Identify which cell holds the provided text, then report its (X, Y) central coordinate. 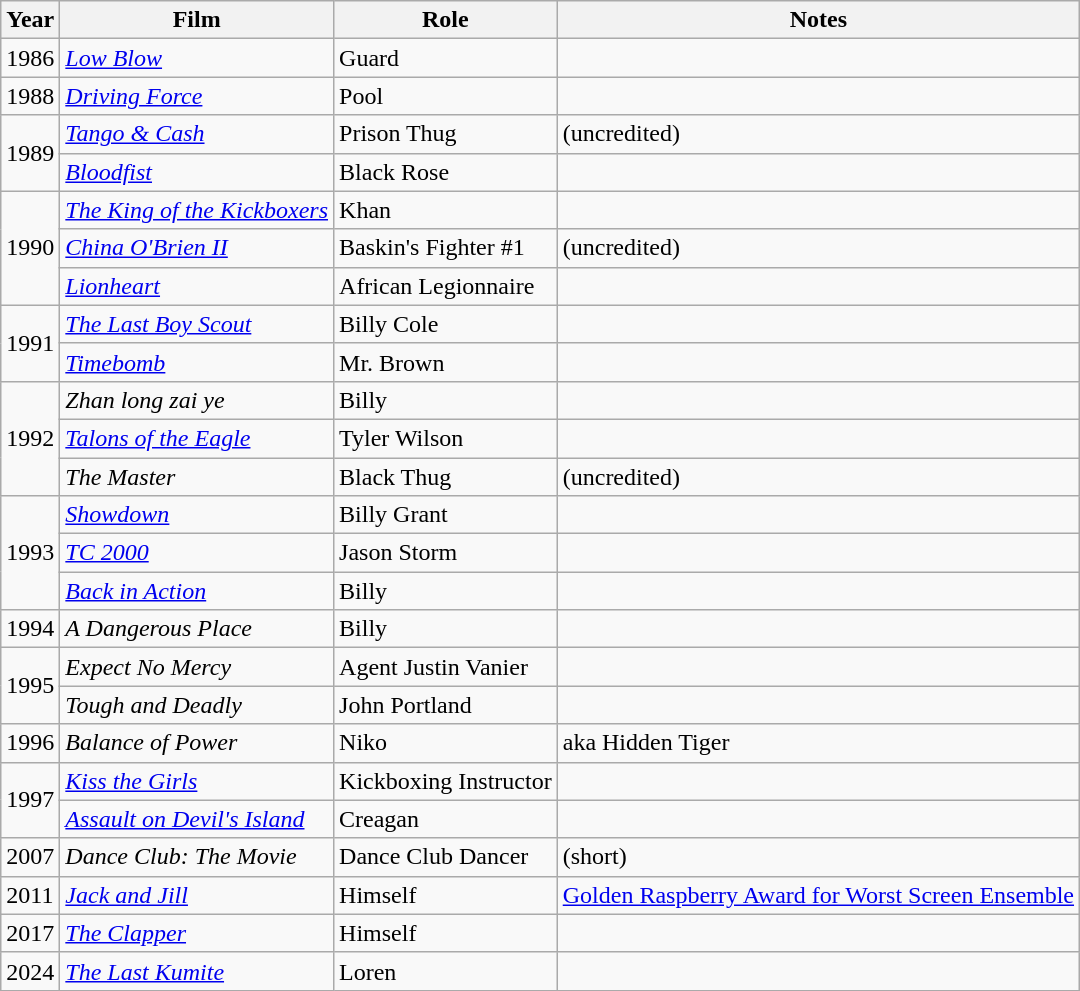
Zhan long zai ye (197, 400)
Kiss the Girls (197, 781)
Lionheart (197, 286)
1994 (30, 629)
Assault on Devil's Island (197, 819)
Loren (446, 971)
Mr. Brown (446, 362)
1991 (30, 343)
1992 (30, 438)
Billy Cole (446, 324)
Black Thug (446, 477)
Creagan (446, 819)
The Last Boy Scout (197, 324)
Khan (446, 210)
Golden Raspberry Award for Worst Screen Ensemble (818, 895)
1997 (30, 800)
Timebomb (197, 362)
A Dangerous Place (197, 629)
John Portland (446, 705)
The King of the Kickboxers (197, 210)
Year (30, 20)
The Clapper (197, 933)
1995 (30, 686)
Role (446, 20)
(short) (818, 857)
Baskin's Fighter #1 (446, 248)
Tyler Wilson (446, 438)
TC 2000 (197, 553)
Driving Force (197, 96)
2007 (30, 857)
Notes (818, 20)
2017 (30, 933)
Showdown (197, 515)
Prison Thug (446, 134)
1993 (30, 553)
Jack and Jill (197, 895)
The Last Kumite (197, 971)
1988 (30, 96)
Tough and Deadly (197, 705)
The Master (197, 477)
Agent Justin Vanier (446, 667)
Pool (446, 96)
2011 (30, 895)
Guard (446, 58)
Talons of the Eagle (197, 438)
2024 (30, 971)
China O'Brien II (197, 248)
1996 (30, 743)
Back in Action (197, 591)
African Legionnaire (446, 286)
Expect No Mercy (197, 667)
Balance of Power (197, 743)
1986 (30, 58)
1989 (30, 153)
Kickboxing Instructor (446, 781)
Bloodfist (197, 172)
aka Hidden Tiger (818, 743)
Niko (446, 743)
Dance Club: The Movie (197, 857)
Billy Grant (446, 515)
Film (197, 20)
Low Blow (197, 58)
Tango & Cash (197, 134)
Black Rose (446, 172)
Dance Club Dancer (446, 857)
Jason Storm (446, 553)
1990 (30, 248)
